Provide the (X, Y) coordinate of the cell's center where the given text is located.  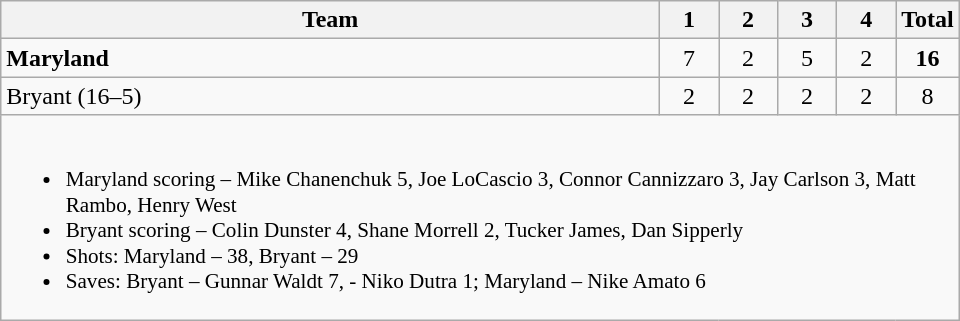
1 (688, 20)
Total (928, 20)
4 (866, 20)
5 (808, 58)
16 (928, 58)
3 (808, 20)
Bryant (16–5) (330, 96)
7 (688, 58)
Maryland (330, 58)
Team (330, 20)
8 (928, 96)
